Detect which cell encompasses the target text, then output its [x, y] center coordinate. 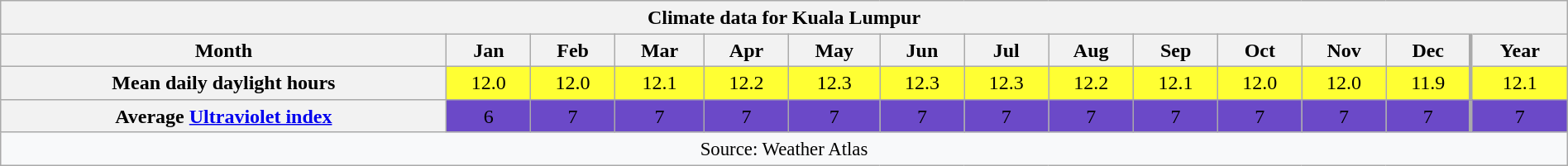
Dec [1429, 50]
Sep [1176, 50]
Jan [489, 50]
Jun [922, 50]
Aug [1092, 50]
Apr [747, 50]
Year [1519, 50]
Feb [573, 50]
Nov [1344, 50]
Climate data for Kuala Lumpur [784, 17]
Average Ultraviolet index [223, 116]
Mean daily daylight hours [223, 83]
Oct [1260, 50]
11.9 [1429, 83]
Jul [1006, 50]
Source: Weather Atlas [784, 149]
May [834, 50]
Mar [659, 50]
Month [223, 50]
6 [489, 116]
